Determine the (x, y) coordinate at the center of the cell enclosing the given text.  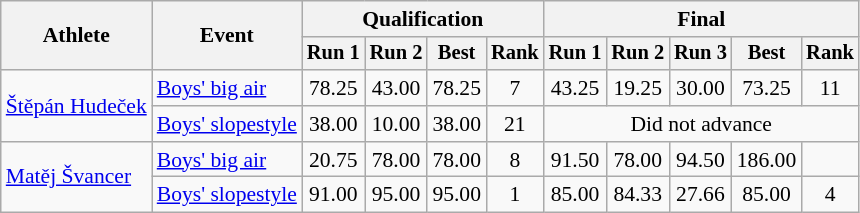
21 (515, 124)
7 (515, 88)
43.00 (396, 88)
30.00 (700, 88)
27.66 (700, 195)
19.25 (638, 88)
91.00 (334, 195)
91.50 (576, 160)
11 (830, 88)
73.25 (766, 88)
84.33 (638, 195)
Final (702, 19)
10.00 (396, 124)
20.75 (334, 160)
Event (227, 36)
4 (830, 195)
186.00 (766, 160)
43.25 (576, 88)
8 (515, 160)
1 (515, 195)
94.50 (700, 160)
Qualification (423, 19)
Athlete (76, 36)
Štěpán Hudeček (76, 106)
Run 3 (700, 54)
Matěj Švancer (76, 178)
Did not advance (702, 124)
